Detect which cell encompasses the target text, then output its [X, Y] center coordinate. 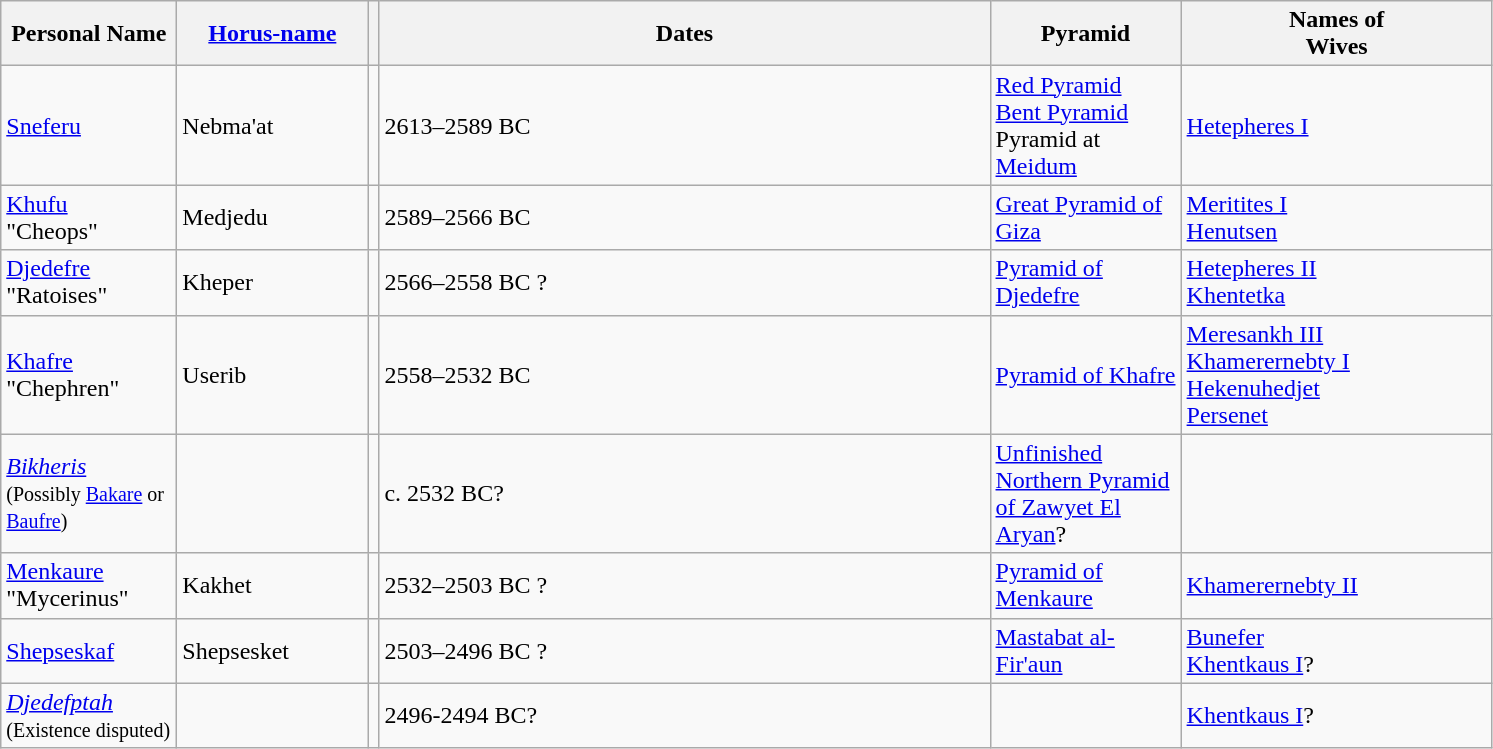
Horus-name [272, 34]
Unfinished Northern Pyramid of Zawyet El Aryan? [1086, 494]
Mastabat al-Fir'aun [1086, 650]
Dates [684, 34]
Menkaure"Mycerinus" [89, 586]
2532–2503 BC ? [684, 586]
Names of Wives [1336, 34]
Meresankh III Khamerernebty I Hekenuhedjet Persenet [1336, 374]
Shepsesket [272, 650]
2503–2496 BC ? [684, 650]
Meritites I Henutsen [1336, 218]
Pyramid of Khafre [1086, 374]
Pyramid of Menkaure [1086, 586]
2589–2566 BC [684, 218]
Hetepheres I [1336, 126]
Pyramid of Djedefre [1086, 282]
Userib [272, 374]
Bunefer Khentkaus I? [1336, 650]
Khafre"Chephren" [89, 374]
Pyramid [1086, 34]
2613–2589 BC [684, 126]
Khufu"Cheops" [89, 218]
Kakhet [272, 586]
2496-2494 BC? [684, 716]
Shepseskaf [89, 650]
Djedefre"Ratoises" [89, 282]
Kheper [272, 282]
Great Pyramid of Giza [1086, 218]
Medjedu [272, 218]
Sneferu [89, 126]
2558–2532 BC [684, 374]
Red Pyramid Bent Pyramid Pyramid at Meidum [1086, 126]
2566–2558 BC ? [684, 282]
c. 2532 BC? [684, 494]
Khentkaus I? [1336, 716]
Hetepheres II Khentetka [1336, 282]
Personal Name [89, 34]
Khamerernebty II [1336, 586]
Bikheris(Possibly Bakare or Baufre) [89, 494]
Djedefptah(Existence disputed) [89, 716]
Nebma'at [272, 126]
